Output the (x, y) coordinate of the center of the cell containing the given text.  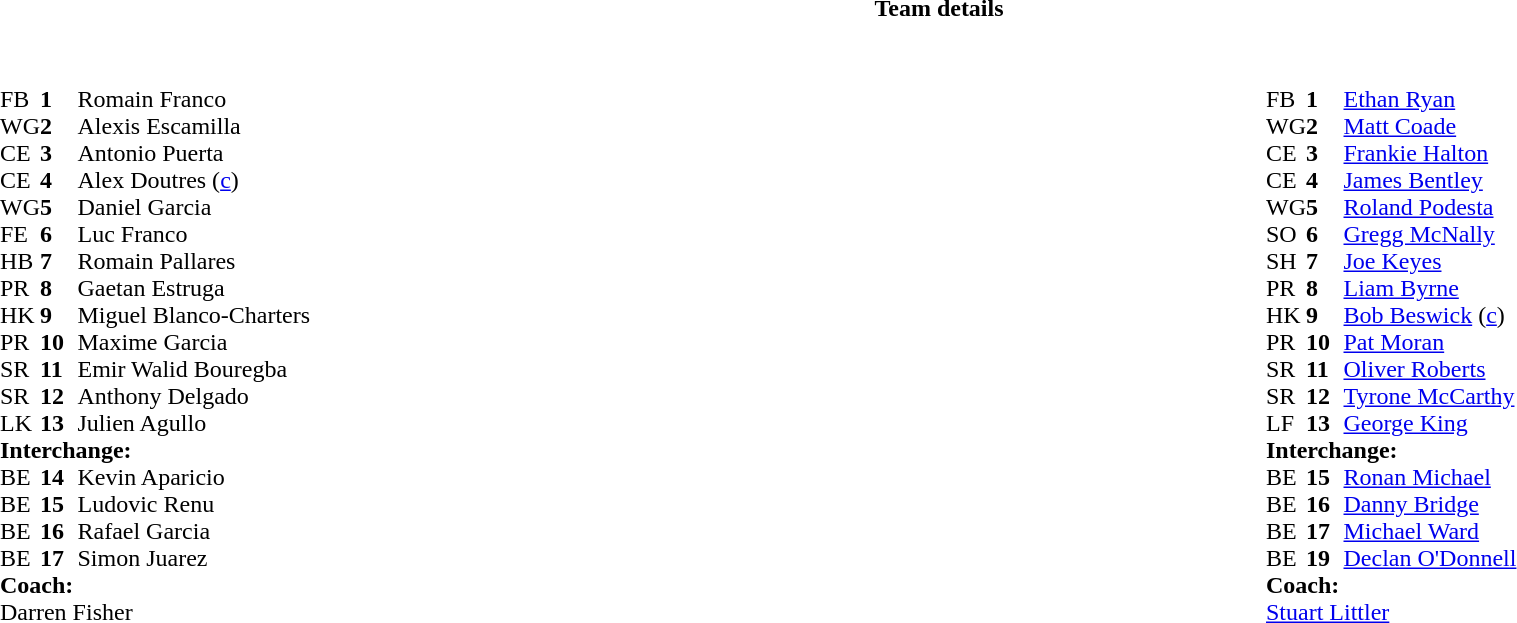
Julien Agullo (194, 424)
LK (20, 424)
Kevin Aparicio (194, 478)
Bob Beswick (c) (1430, 316)
Ludovic Renu (194, 504)
Gaetan Estruga (194, 288)
Rafael Garcia (194, 532)
Tyrone McCarthy (1430, 396)
Simon Juarez (194, 558)
George King (1430, 424)
Antonio Puerta (194, 154)
Anthony Delgado (194, 396)
FE (20, 234)
Michael Ward (1430, 532)
James Bentley (1430, 180)
Matt Coade (1430, 126)
Pat Moran (1430, 342)
19 (1325, 558)
Frankie Halton (1430, 154)
Emir Walid Bouregba (194, 370)
LF (1286, 424)
Daniel Garcia (194, 208)
14 (59, 478)
Ethan Ryan (1430, 100)
Romain Pallares (194, 262)
Romain Franco (194, 100)
Maxime Garcia (194, 342)
Danny Bridge (1430, 504)
Miguel Blanco-Charters (194, 316)
Gregg McNally (1430, 234)
Liam Byrne (1430, 288)
Oliver Roberts (1430, 370)
Alexis Escamilla (194, 126)
Luc Franco (194, 234)
SO (1286, 234)
Ronan Michael (1430, 478)
Roland Podesta (1430, 208)
SH (1286, 262)
Joe Keyes (1430, 262)
Alex Doutres (c) (194, 180)
HB (20, 262)
Declan O'Donnell (1430, 558)
